For the text-containing cell, return its midpoint in (X, Y) coordinate format. 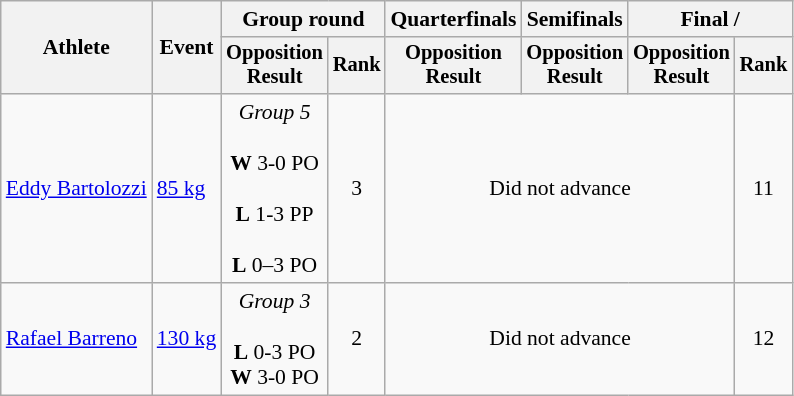
Group round (303, 19)
Group 5W 3-0 POL 1-3 PPL 0–3 PO (274, 188)
85 kg (186, 188)
Event (186, 48)
11 (764, 188)
Group 3L 0-3 POW 3-0 PO (274, 339)
12 (764, 339)
Eddy Bartolozzi (76, 188)
Quarterfinals (453, 19)
Final / (710, 19)
3 (357, 188)
2 (357, 339)
130 kg (186, 339)
Semifinals (574, 19)
Athlete (76, 48)
Rafael Barreno (76, 339)
